Identify which cell holds the provided text, then report its (x, y) central coordinate. 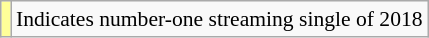
Indicates number-one streaming single of 2018 (220, 19)
